From the cell containing the given text, extract its center point as [X, Y] coordinate. 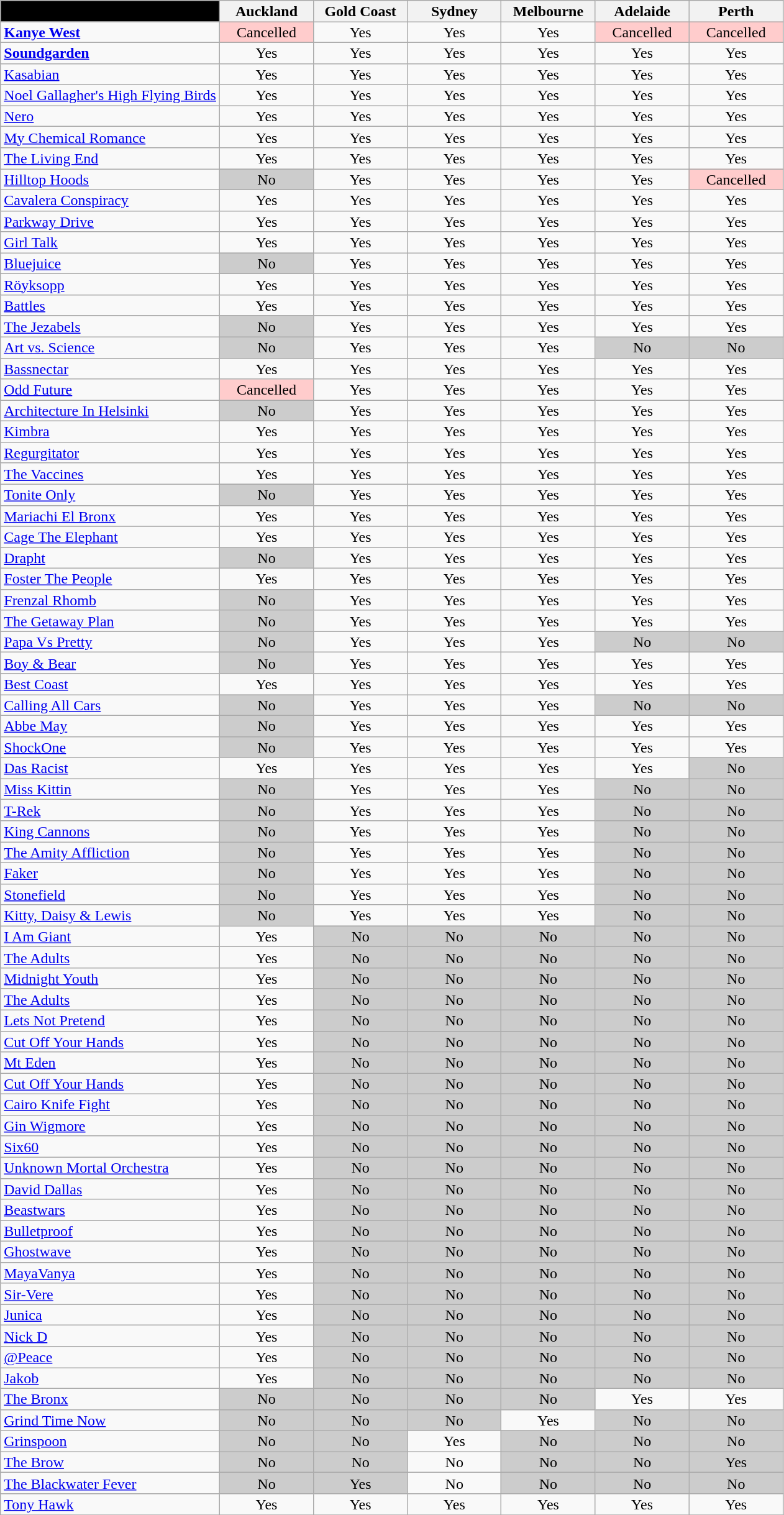
Architecture In Helsinki [111, 411]
Mariachi El Bronx [111, 516]
Foster The People [111, 579]
Röyksopp [111, 285]
Bluejuice [111, 263]
Ghostwave [111, 1252]
Bulletproof [111, 1231]
Regurgitator [111, 452]
Art vs. Science [111, 347]
Cairo Knife Fight [111, 1105]
Tony Hawk [111, 1504]
Hilltop Hoods [111, 180]
Lets Not Pretend [111, 1020]
Cage The Elephant [111, 537]
Noel Gallagher's High Flying Birds [111, 95]
The Brow [111, 1462]
The Bronx [111, 1399]
T-Rek [111, 810]
Kitty, Daisy & Lewis [111, 915]
Perth [736, 11]
My Chemical Romance [111, 137]
King Cannons [111, 831]
Sydney [455, 11]
Kimbra [111, 432]
@Peace [111, 1357]
Faker [111, 873]
Boy & Bear [111, 663]
Frenzal Rhomb [111, 600]
Drapht [111, 558]
Tonite Only [111, 495]
Odd Future [111, 390]
The Amity Affliction [111, 852]
Parkway Drive [111, 221]
The Vaccines [111, 474]
Grinspoon [111, 1441]
Papa Vs Pretty [111, 642]
Jakob [111, 1378]
Stonefield [111, 894]
Nero [111, 116]
Junica [111, 1315]
Grind Time Now [111, 1420]
Kasabian [111, 74]
ShockOne [111, 747]
The Jezabels [111, 326]
Gold Coast [360, 11]
Nick D [111, 1336]
Mt Eden [111, 1063]
MayaVanya [111, 1273]
The Getaway Plan [111, 621]
The Blackwater Fever [111, 1483]
Gin Wigmore [111, 1125]
Beastwars [111, 1210]
Best Coast [111, 684]
Midnight Youth [111, 979]
I Am Giant [111, 936]
Girl Talk [111, 242]
Cavalera Conspiracy [111, 200]
Bassnectar [111, 368]
Auckland [266, 11]
The Living End [111, 158]
Battles [111, 306]
Abbe May [111, 726]
Soundgarden [111, 53]
Kanye West [111, 32]
Das Racist [111, 768]
Adelaide [642, 11]
Unknown Mortal Orchestra [111, 1168]
Calling All Cars [111, 705]
Melbourne [548, 11]
Sir-Vere [111, 1294]
David Dallas [111, 1189]
Miss Kittin [111, 789]
Six60 [111, 1147]
